Scan for the cell matching the given text and deliver its [x, y] coordinate at center. 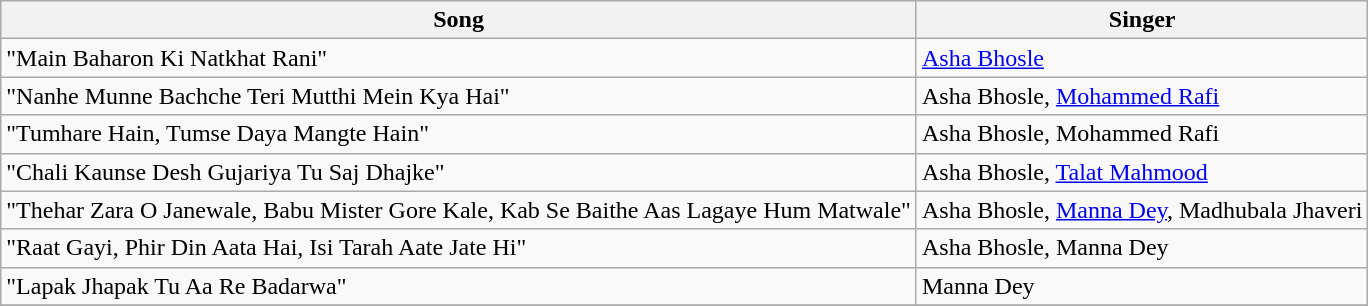
"Tumhare Hain, Tumse Daya Mangte Hain" [459, 134]
"Thehar Zara O Janewale, Babu Mister Gore Kale, Kab Se Baithe Aas Lagaye Hum Matwale" [459, 210]
Asha Bhosle, Talat Mahmood [1142, 172]
"Nanhe Munne Bachche Teri Mutthi Mein Kya Hai" [459, 96]
Asha Bhosle, Manna Dey [1142, 248]
Song [459, 20]
Asha Bhosle, Manna Dey, Madhubala Jhaveri [1142, 210]
Singer [1142, 20]
Asha Bhosle [1142, 58]
"Main Baharon Ki Natkhat Rani" [459, 58]
Manna Dey [1142, 286]
"Chali Kaunse Desh Gujariya Tu Saj Dhajke" [459, 172]
"Lapak Jhapak Tu Aa Re Badarwa" [459, 286]
"Raat Gayi, Phir Din Aata Hai, Isi Tarah Aate Jate Hi" [459, 248]
